Scan for the cell matching the given text and deliver its (X, Y) coordinate at center. 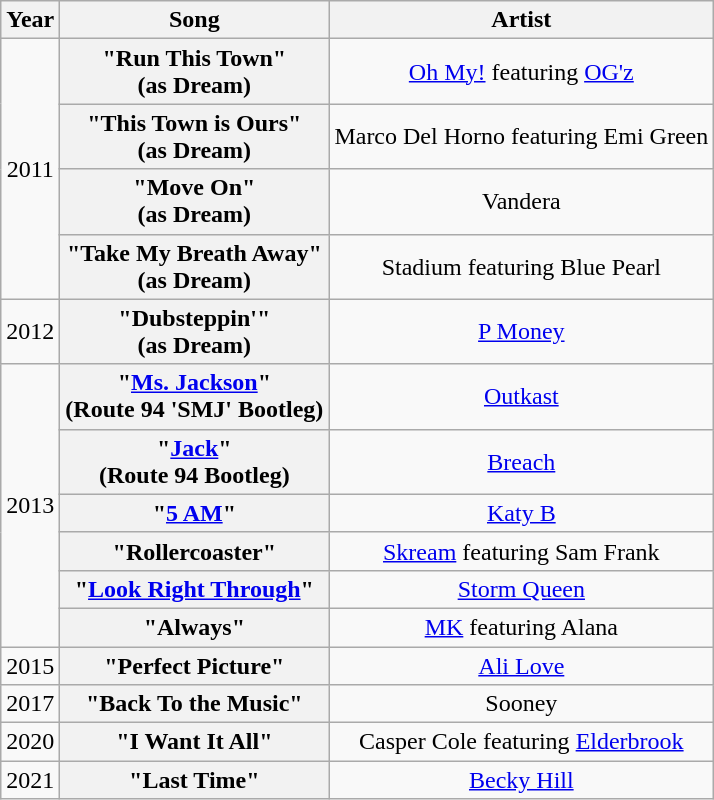
2020 (30, 742)
Vandera (522, 202)
2015 (30, 665)
"5 AM" (194, 513)
Breach (522, 462)
2012 (30, 332)
"Perfect Picture" (194, 665)
2013 (30, 505)
Skream featuring Sam Frank (522, 551)
"Look Right Through" (194, 589)
"Take My Breath Away"(as Dream) (194, 266)
Stadium featuring Blue Pearl (522, 266)
2017 (30, 704)
"This Town is Ours"(as Dream) (194, 136)
"Dubsteppin'"(as Dream) (194, 332)
Year (30, 20)
Casper Cole featuring Elderbrook (522, 742)
"Always" (194, 627)
"Rollercoaster" (194, 551)
MK featuring Alana (522, 627)
Artist (522, 20)
Becky Hill (522, 780)
Outkast (522, 396)
"Ms. Jackson"(Route 94 'SMJ' Bootleg) (194, 396)
"Back To the Music" (194, 704)
Sooney (522, 704)
"I Want It All" (194, 742)
Song (194, 20)
2021 (30, 780)
"Run This Town"(as Dream) (194, 72)
"Last Time" (194, 780)
2011 (30, 169)
"Jack"(Route 94 Bootleg) (194, 462)
Storm Queen (522, 589)
Katy B (522, 513)
Oh My! featuring OG'z (522, 72)
Marco Del Horno featuring Emi Green (522, 136)
P Money (522, 332)
Ali Love (522, 665)
"Move On"(as Dream) (194, 202)
